From the cell containing the given text, extract its center point as [X, Y] coordinate. 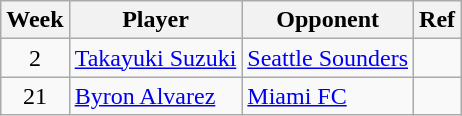
2 [35, 58]
Week [35, 20]
Seattle Sounders [328, 58]
21 [35, 96]
Miami FC [328, 96]
Takayuki Suzuki [156, 58]
Ref [438, 20]
Opponent [328, 20]
Byron Alvarez [156, 96]
Player [156, 20]
